Return the [X, Y] coordinate for the center point of the cell that contains the specified text.  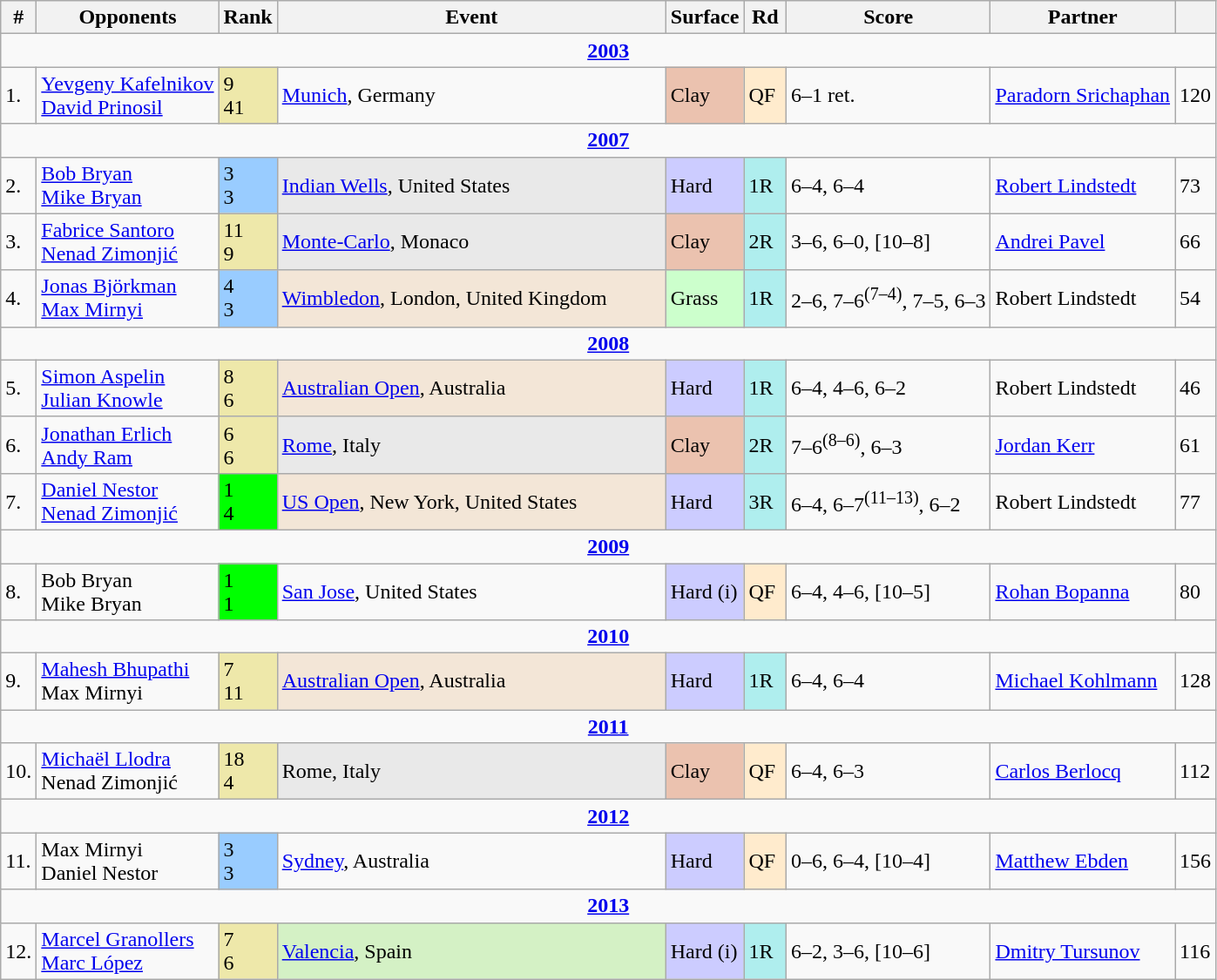
119 [247, 242]
2. [19, 185]
Michael Kohlmann [1083, 681]
11. [19, 861]
6–4, 4–6, 6–2 [889, 389]
Paradorn Srichaphan [1083, 96]
8. [19, 591]
2010 [608, 637]
Jonathan Erlich Andy Ram [127, 444]
Mahesh Bhupathi Max Mirnyi [127, 681]
Matthew Ebden [1083, 861]
Dmitry Tursunov [1083, 951]
77 [1195, 502]
3. [19, 242]
2013 [608, 906]
Marcel Granollers Marc López [127, 951]
2007 [608, 140]
10. [19, 772]
46 [1195, 389]
Fabrice Santoro Nenad Zimonjić [127, 242]
184 [247, 772]
# [19, 17]
Sydney, Australia [471, 861]
2003 [608, 51]
Max Mirnyi Daniel Nestor [127, 861]
711 [247, 681]
112 [1195, 772]
Rohan Bopanna [1083, 591]
7–6(8–6), 6–3 [889, 444]
1. [19, 96]
156 [1195, 861]
Munich, Germany [471, 96]
Andrei Pavel [1083, 242]
Carlos Berlocq [1083, 772]
86 [247, 389]
3–6, 6–0, [10–8] [889, 242]
Yevgeny Kafelnikov David Prinosil [127, 96]
6–4, 4–6, [10–5] [889, 591]
Simon Aspelin Julian Knowle [127, 389]
Rd [765, 17]
Rank [247, 17]
7. [19, 502]
Indian Wells, United States [471, 185]
14 [247, 502]
54 [1195, 298]
43 [247, 298]
2011 [608, 727]
6–2, 3–6, [10–6] [889, 951]
76 [247, 951]
Wimbledon, London, United Kingdom [471, 298]
941 [247, 96]
6–1 ret. [889, 96]
Valencia, Spain [471, 951]
Event [471, 17]
5. [19, 389]
116 [1195, 951]
San Jose, United States [471, 591]
2–6, 7–6(7–4), 7–5, 6–3 [889, 298]
US Open, New York, United States [471, 502]
Partner [1083, 17]
128 [1195, 681]
73 [1195, 185]
0–6, 6–4, [10–4] [889, 861]
2012 [608, 816]
Daniel Nestor Nenad Zimonjić [127, 502]
Score [889, 17]
6. [19, 444]
2008 [608, 343]
61 [1195, 444]
2009 [608, 546]
Jonas Björkman Max Mirnyi [127, 298]
Surface [705, 17]
3R [765, 502]
6–4, 6–3 [889, 772]
Monte-Carlo, Monaco [471, 242]
Michaël Llodra Nenad Zimonjić [127, 772]
12. [19, 951]
80 [1195, 591]
Jordan Kerr [1083, 444]
11 [247, 591]
4. [19, 298]
9. [19, 681]
6–4, 6–7(11–13), 6–2 [889, 502]
120 [1195, 96]
Opponents [127, 17]
Grass [705, 298]
